Determine the (x, y) coordinate at the center of the cell enclosing the given text.  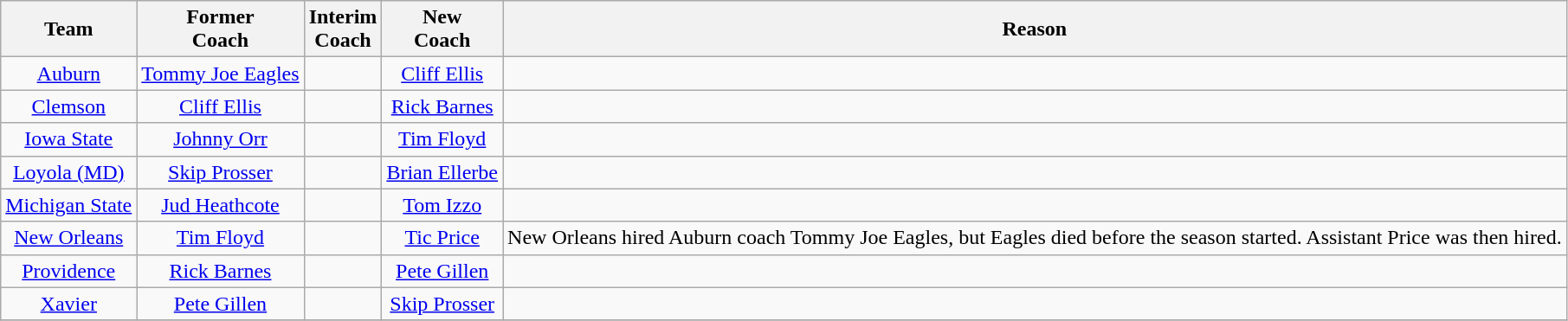
Reason (1036, 29)
Michigan State (69, 205)
Providence (69, 271)
Clemson (69, 106)
Loyola (MD) (69, 172)
Johnny Orr (220, 139)
Brian Ellerbe (442, 172)
Tic Price (442, 238)
Jud Heathcote (220, 205)
Xavier (69, 304)
Tommy Joe Eagles (220, 74)
FormerCoach (220, 29)
Team (69, 29)
Auburn (69, 74)
InterimCoach (343, 29)
NewCoach (442, 29)
New Orleans (69, 238)
New Orleans hired Auburn coach Tommy Joe Eagles, but Eagles died before the season started. Assistant Price was then hired. (1036, 238)
Iowa State (69, 139)
Tom Izzo (442, 205)
